Search for the cell housing the specified text and yield its (x, y) center coordinate. 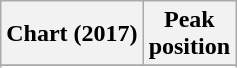
Chart (2017) (72, 34)
Peakposition (189, 34)
